Determine the [X, Y] coordinate at the center of the cell enclosing the given text.  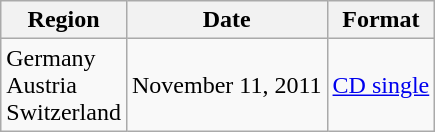
CD single [381, 85]
Date [226, 20]
Format [381, 20]
GermanyAustriaSwitzerland [64, 85]
Region [64, 20]
November 11, 2011 [226, 85]
